Output the (x, y) coordinate of the center of the cell containing the given text.  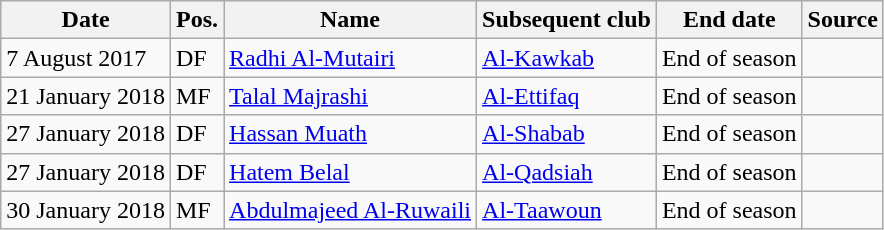
Al-Ettifaq (567, 96)
Al-Shabab (567, 134)
Al-Taawoun (567, 210)
Hassan Muath (350, 134)
Abdulmajeed Al-Ruwaili (350, 210)
Subsequent club (567, 20)
21 January 2018 (86, 96)
30 January 2018 (86, 210)
Source (842, 20)
Al-Qadsiah (567, 172)
Hatem Belal (350, 172)
7 August 2017 (86, 58)
Talal Majrashi (350, 96)
Al-Kawkab (567, 58)
Radhi Al-Mutairi (350, 58)
Date (86, 20)
Name (350, 20)
End date (729, 20)
Pos. (196, 20)
